Extract the (x, y) coordinate from the center of the cell holding the provided text.  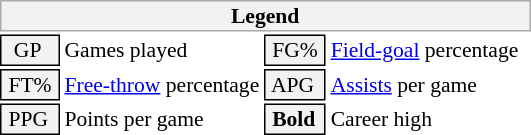
FT% (30, 85)
Games played (162, 50)
Legend (265, 16)
APG (295, 85)
Assists per game (430, 85)
Free-throw percentage (162, 85)
GP (30, 50)
Field-goal percentage (430, 50)
FG% (295, 50)
